Capture the cell that displays the provided text and extract its [x, y] central coordinate. 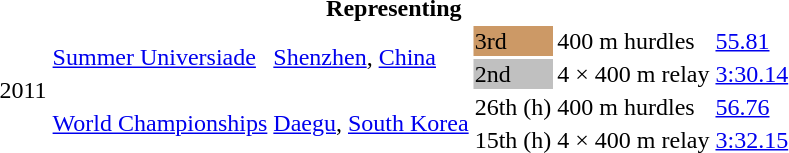
Summer Universiade [160, 58]
4 × 400 m relay [634, 74]
3rd [513, 41]
Shenzhen, China [371, 58]
2nd [513, 74]
26th (h) [513, 107]
